From the cell containing the given text, extract its center point as (X, Y) coordinate. 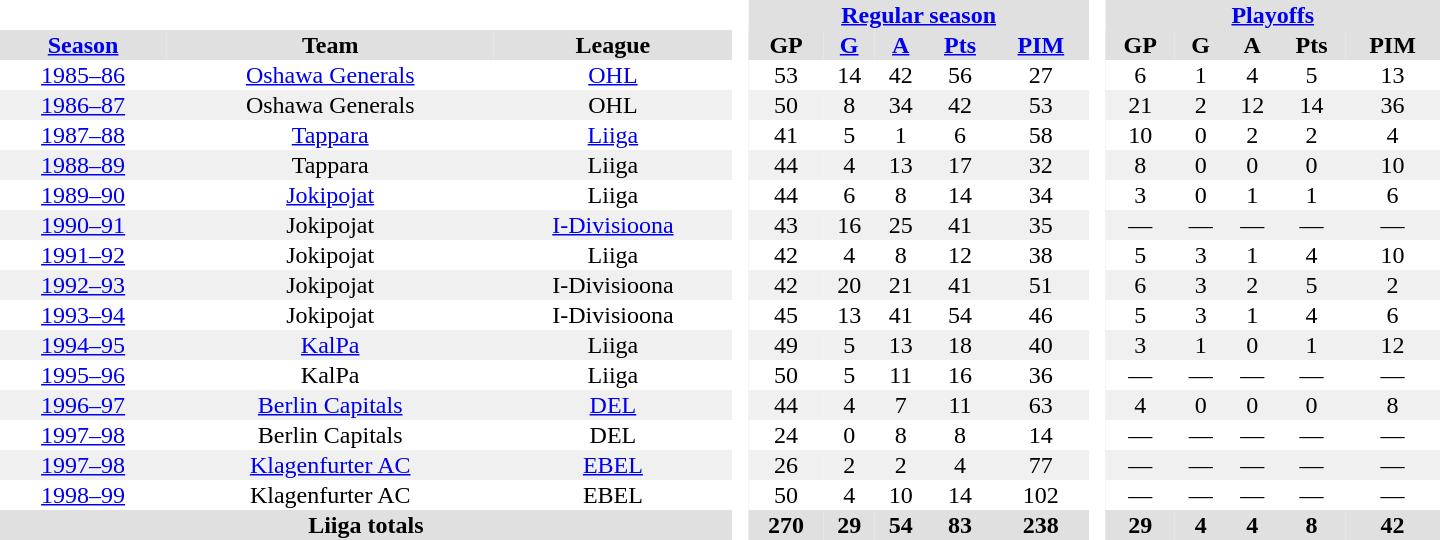
1996–97 (83, 405)
46 (1040, 315)
18 (960, 345)
1995–96 (83, 375)
1990–91 (83, 225)
45 (786, 315)
Season (83, 45)
77 (1040, 465)
40 (1040, 345)
1987–88 (83, 135)
270 (786, 525)
1993–94 (83, 315)
7 (901, 405)
1994–95 (83, 345)
38 (1040, 255)
58 (1040, 135)
1992–93 (83, 285)
Liiga totals (366, 525)
24 (786, 435)
1986–87 (83, 105)
Regular season (918, 15)
32 (1040, 165)
25 (901, 225)
43 (786, 225)
238 (1040, 525)
1988–89 (83, 165)
27 (1040, 75)
102 (1040, 495)
Playoffs (1273, 15)
63 (1040, 405)
35 (1040, 225)
League (613, 45)
51 (1040, 285)
1998–99 (83, 495)
83 (960, 525)
1991–92 (83, 255)
1985–86 (83, 75)
49 (786, 345)
56 (960, 75)
Team (330, 45)
17 (960, 165)
20 (849, 285)
26 (786, 465)
1989–90 (83, 195)
